Return the [X, Y] coordinate for the center point of the cell that contains the specified text.  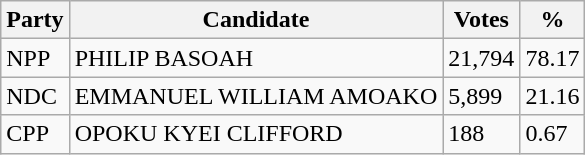
5,899 [482, 96]
Candidate [256, 20]
EMMANUEL WILLIAM AMOAKO [256, 96]
0.67 [552, 134]
NPP [35, 58]
78.17 [552, 58]
Party [35, 20]
21.16 [552, 96]
21,794 [482, 58]
CPP [35, 134]
NDC [35, 96]
188 [482, 134]
OPOKU KYEI CLIFFORD [256, 134]
PHILIP BASOAH [256, 58]
% [552, 20]
Votes [482, 20]
